Return the (x, y) coordinate for the center point of the cell that contains the specified text.  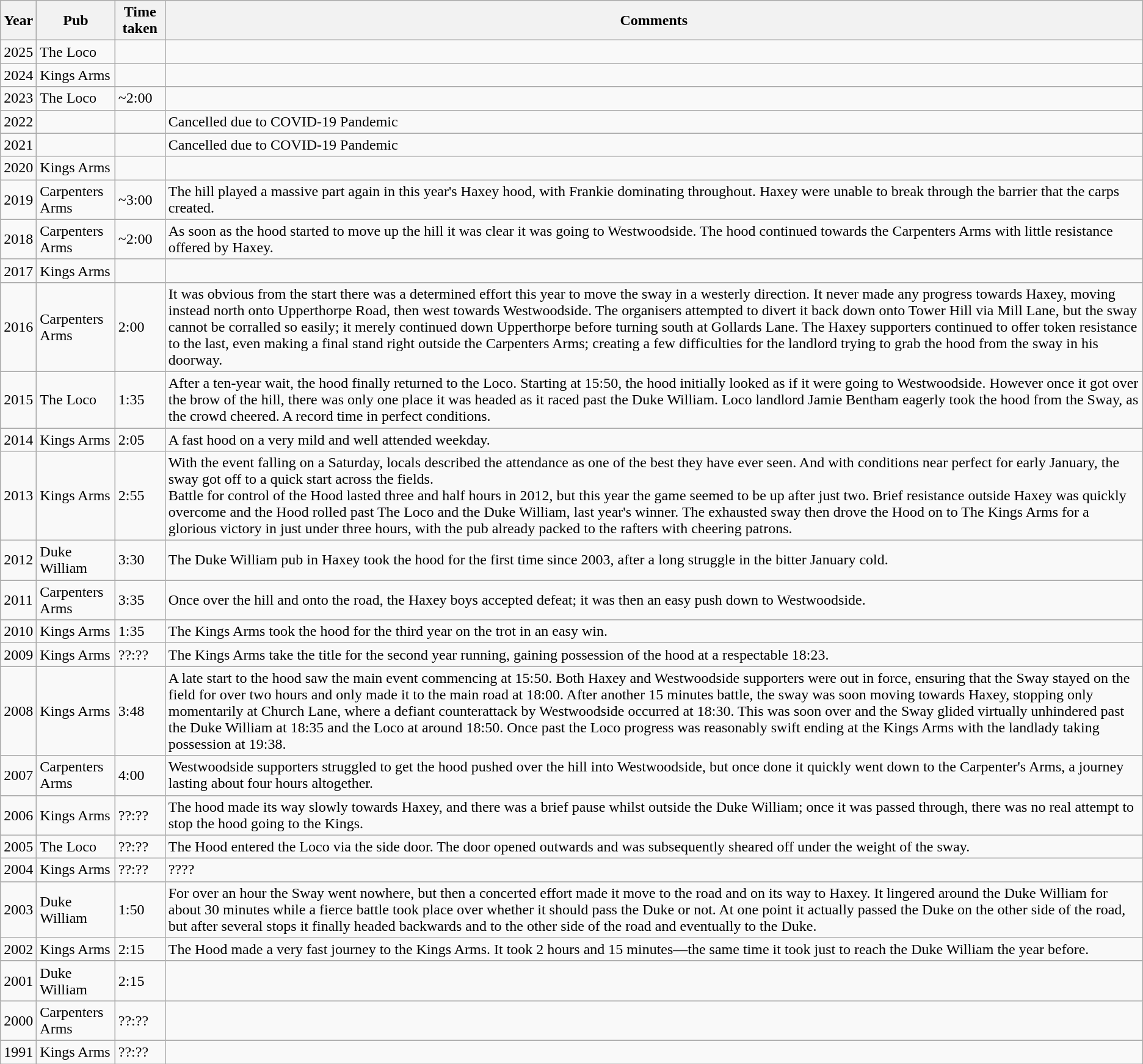
2016 (18, 327)
4:00 (140, 776)
Comments (653, 21)
The Kings Arms took the hood for the third year on the trot in an easy win. (653, 632)
2025 (18, 52)
2:00 (140, 327)
A fast hood on a very mild and well attended weekday. (653, 439)
2024 (18, 75)
2004 (18, 870)
2015 (18, 399)
2:55 (140, 496)
2022 (18, 122)
3:30 (140, 561)
2020 (18, 168)
2006 (18, 815)
2021 (18, 145)
2012 (18, 561)
Time taken (140, 21)
2005 (18, 847)
The Kings Arms take the title for the second year running, gaining possession of the hood at a respectable 18:23. (653, 655)
2:05 (140, 439)
2013 (18, 496)
~3:00 (140, 199)
???? (653, 870)
Pub (76, 21)
Once over the hill and onto the road, the Haxey boys accepted defeat; it was then an easy push down to Westwoodside. (653, 600)
Year (18, 21)
2001 (18, 981)
2023 (18, 98)
3:35 (140, 600)
2007 (18, 776)
2010 (18, 632)
2008 (18, 711)
The Duke William pub in Haxey took the hood for the first time since 2003, after a long struggle in the bitter January cold. (653, 561)
The Hood entered the Loco via the side door. The door opened outwards and was subsequently sheared off under the weight of the sway. (653, 847)
2002 (18, 949)
2014 (18, 439)
2003 (18, 909)
2018 (18, 239)
2011 (18, 600)
1:50 (140, 909)
2009 (18, 655)
2017 (18, 271)
2019 (18, 199)
3:48 (140, 711)
1991 (18, 1052)
2000 (18, 1020)
